Provide the (X, Y) coordinate of the cell's center where the given text is located.  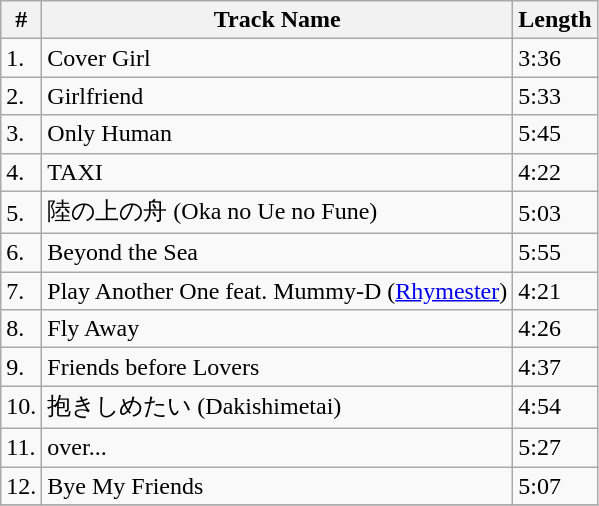
3:36 (555, 58)
over... (278, 447)
9. (22, 367)
4:54 (555, 408)
4:37 (555, 367)
抱きしめたい (Dakishimetai) (278, 408)
5:33 (555, 96)
5:07 (555, 485)
4:26 (555, 329)
Only Human (278, 134)
5:55 (555, 253)
8. (22, 329)
Friends before Lovers (278, 367)
Cover Girl (278, 58)
Girlfriend (278, 96)
5:45 (555, 134)
4:22 (555, 172)
Length (555, 20)
Beyond the Sea (278, 253)
10. (22, 408)
3. (22, 134)
7. (22, 291)
# (22, 20)
TAXI (278, 172)
12. (22, 485)
陸の上の舟 (Oka no Ue no Fune) (278, 212)
Fly Away (278, 329)
5:27 (555, 447)
11. (22, 447)
Track Name (278, 20)
1. (22, 58)
6. (22, 253)
Bye My Friends (278, 485)
5:03 (555, 212)
5. (22, 212)
Play Another One feat. Mummy-D (Rhymester) (278, 291)
4. (22, 172)
4:21 (555, 291)
2. (22, 96)
